Return the [X, Y] coordinate for the center point of the cell that contains the specified text.  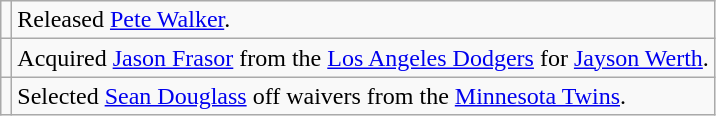
Released Pete Walker. [364, 20]
Selected Sean Douglass off waivers from the Minnesota Twins. [364, 96]
Acquired Jason Frasor from the Los Angeles Dodgers for Jayson Werth. [364, 58]
